Extract the [x, y] coordinate from the center of the cell holding the provided text.  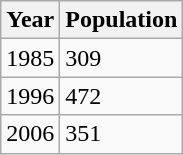
Year [30, 20]
472 [122, 96]
351 [122, 134]
1985 [30, 58]
2006 [30, 134]
Population [122, 20]
309 [122, 58]
1996 [30, 96]
